Return [x, y] of the center of cell containing provided text 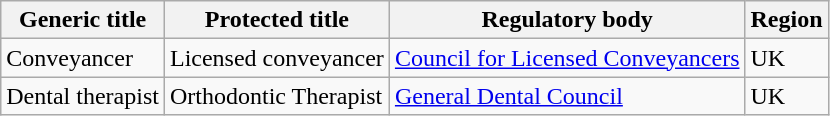
Protected title [276, 20]
Generic title [83, 20]
General Dental Council [567, 96]
Dental therapist [83, 96]
Conveyancer [83, 58]
Orthodontic Therapist [276, 96]
Council for Licensed Conveyancers [567, 58]
Region [786, 20]
Licensed conveyancer [276, 58]
Regulatory body [567, 20]
